Search for the cell housing the specified text and yield its (x, y) center coordinate. 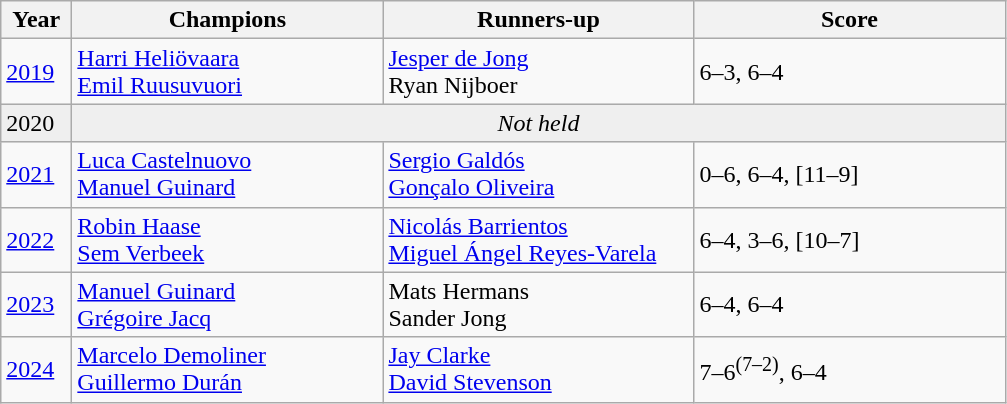
Harri Heliövaara Emil Ruusuvuori (228, 72)
Score (850, 20)
Nicolás Barrientos Miguel Ángel Reyes-Varela (538, 240)
7–6(7–2), 6–4 (850, 370)
2022 (36, 240)
Runners-up (538, 20)
Mats Hermans Sander Jong (538, 304)
Robin Haase Sem Verbeek (228, 240)
2024 (36, 370)
6–4, 6–4 (850, 304)
Marcelo Demoliner Guillermo Durán (228, 370)
2023 (36, 304)
Not held (538, 123)
2019 (36, 72)
Manuel Guinard Grégoire Jacq (228, 304)
Jesper de Jong Ryan Nijboer (538, 72)
Luca Castelnuovo Manuel Guinard (228, 174)
Year (36, 20)
6–3, 6–4 (850, 72)
6–4, 3–6, [10–7] (850, 240)
2021 (36, 174)
Sergio Galdós Gonçalo Oliveira (538, 174)
Jay Clarke David Stevenson (538, 370)
2020 (36, 123)
Champions (228, 20)
0–6, 6–4, [11–9] (850, 174)
